Scan for the cell matching the given text and deliver its [x, y] coordinate at center. 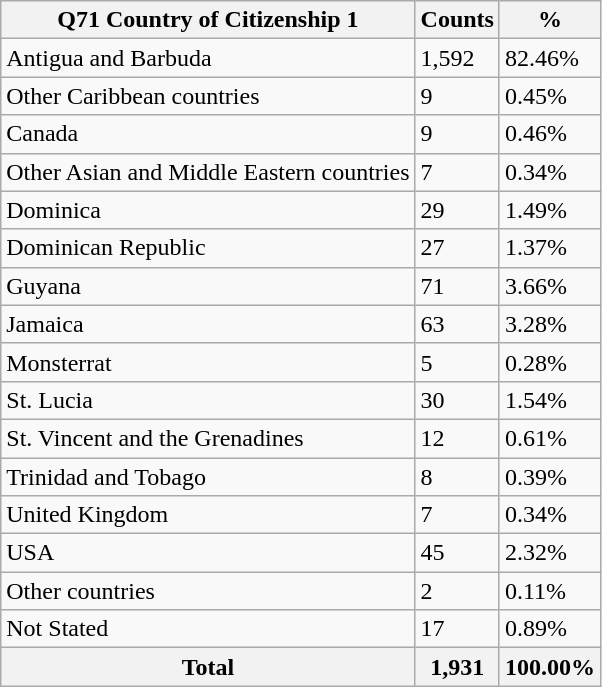
5 [457, 362]
0.28% [550, 362]
0.45% [550, 96]
Other Caribbean countries [208, 96]
1.54% [550, 400]
0.39% [550, 477]
Q71 Country of Citizenship 1 [208, 20]
8 [457, 477]
Dominica [208, 210]
0.46% [550, 134]
17 [457, 629]
30 [457, 400]
3.28% [550, 324]
Other countries [208, 591]
% [550, 20]
63 [457, 324]
St. Vincent and the Grenadines [208, 438]
29 [457, 210]
1,931 [457, 667]
3.66% [550, 286]
Trinidad and Tobago [208, 477]
Not Stated [208, 629]
1.49% [550, 210]
Counts [457, 20]
USA [208, 553]
12 [457, 438]
2.32% [550, 553]
Other Asian and Middle Eastern countries [208, 172]
Canada [208, 134]
0.89% [550, 629]
45 [457, 553]
Jamaica [208, 324]
1.37% [550, 248]
100.00% [550, 667]
0.11% [550, 591]
Monsterrat [208, 362]
Guyana [208, 286]
Antigua and Barbuda [208, 58]
Dominican Republic [208, 248]
0.61% [550, 438]
Total [208, 667]
St. Lucia [208, 400]
1,592 [457, 58]
82.46% [550, 58]
2 [457, 591]
United Kingdom [208, 515]
71 [457, 286]
27 [457, 248]
